Provide the [X, Y] coordinate of the cell's center where the given text is located.  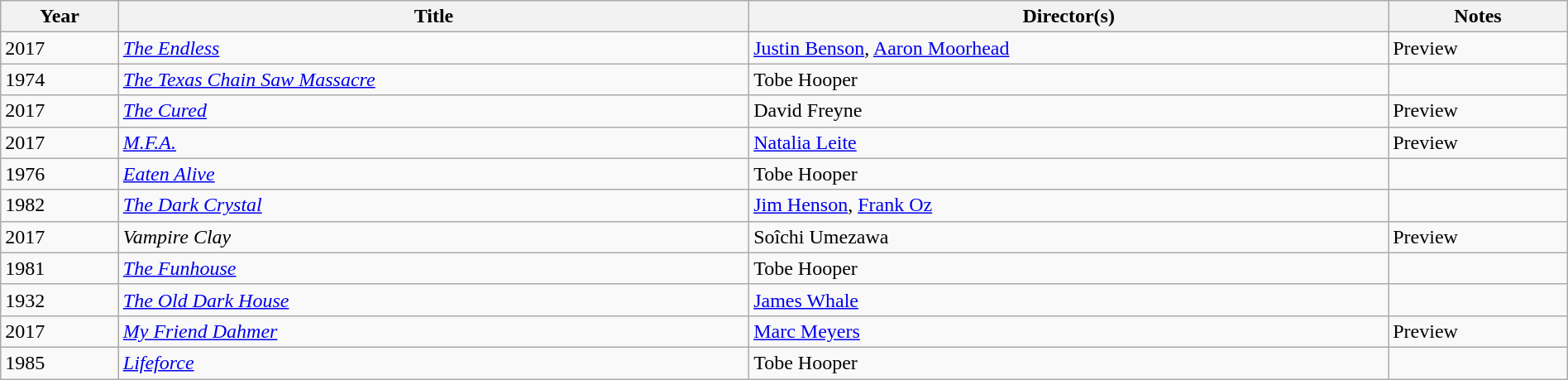
David Freyne [1068, 111]
My Friend Dahmer [433, 331]
Eaten Alive [433, 174]
1985 [60, 363]
Year [60, 17]
Marc Meyers [1068, 331]
Lifeforce [433, 363]
Jim Henson, Frank Oz [1068, 205]
Justin Benson, Aaron Moorhead [1068, 48]
Title [433, 17]
1974 [60, 79]
Notes [1479, 17]
The Dark Crystal [433, 205]
The Cured [433, 111]
1932 [60, 300]
Vampire Clay [433, 237]
The Old Dark House [433, 300]
The Texas Chain Saw Massacre [433, 79]
1981 [60, 268]
Director(s) [1068, 17]
The Funhouse [433, 268]
1982 [60, 205]
James Whale [1068, 300]
M.F.A. [433, 142]
1976 [60, 174]
The Endless [433, 48]
Soîchi Umezawa [1068, 237]
Natalia Leite [1068, 142]
